Identify which cell holds the provided text, then report its [x, y] central coordinate. 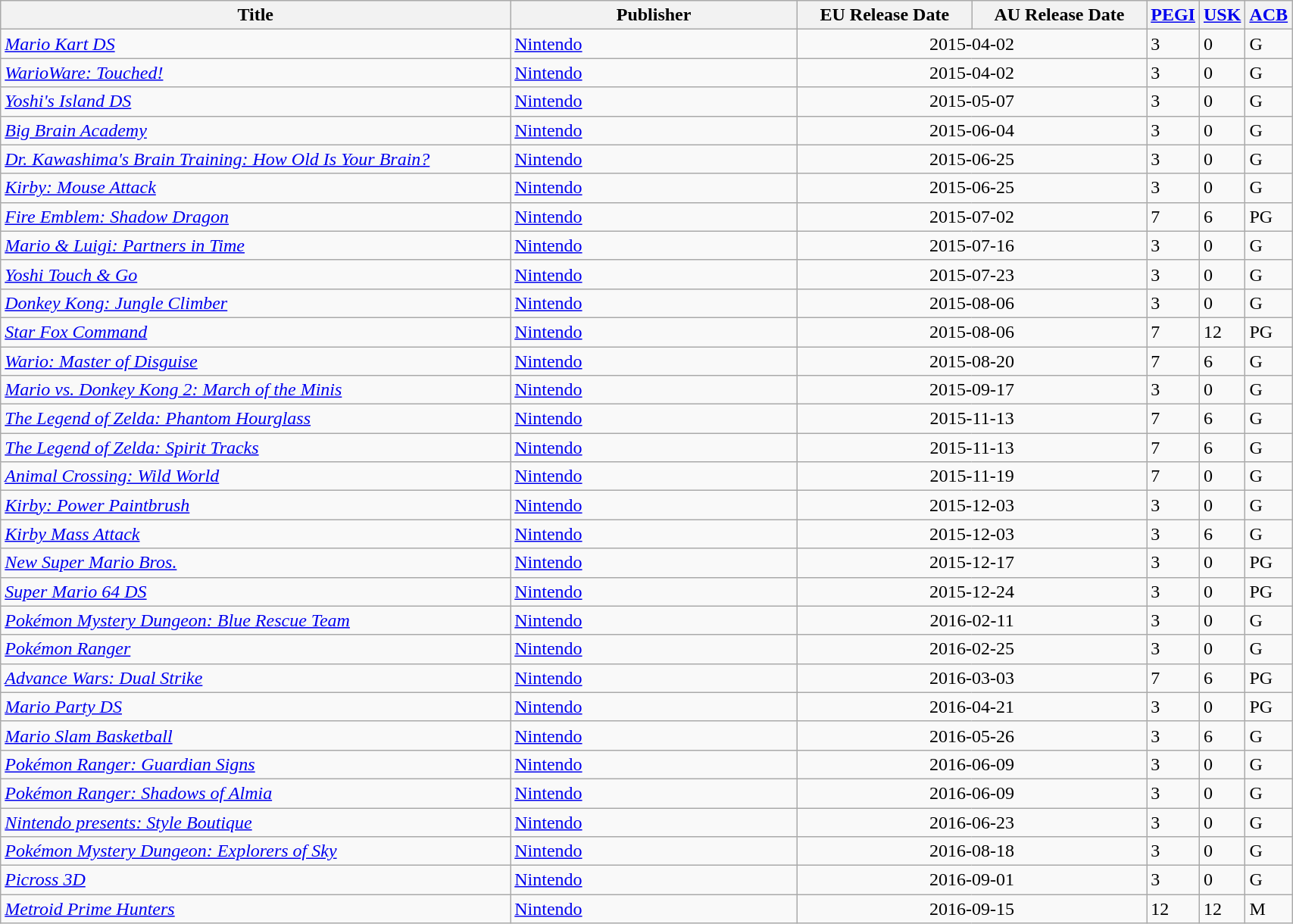
Pokémon Mystery Dungeon: Blue Rescue Team [256, 620]
Advance Wars: Dual Strike [256, 678]
New Super Mario Bros. [256, 563]
USK [1222, 15]
Dr. Kawashima's Brain Training: How Old Is Your Brain? [256, 159]
2015-12-24 [971, 592]
The Legend of Zelda: Spirit Tracks [256, 448]
Big Brain Academy [256, 130]
2015-09-17 [971, 390]
2016-04-21 [971, 707]
2015-07-16 [971, 245]
2016-09-01 [971, 880]
Pokémon Ranger: Guardian Signs [256, 764]
M [1269, 909]
2016-08-18 [971, 851]
Wario: Master of Disguise [256, 361]
Donkey Kong: Jungle Climber [256, 303]
2015-06-04 [971, 130]
Picross 3D [256, 880]
WarioWare: Touched! [256, 73]
Mario vs. Donkey Kong 2: March of the Minis [256, 390]
2015-07-02 [971, 217]
Pokémon Mystery Dungeon: Explorers of Sky [256, 851]
Metroid Prime Hunters [256, 909]
AU Release Date [1059, 15]
Mario Kart DS [256, 44]
Mario Slam Basketball [256, 735]
Yoshi Touch & Go [256, 274]
Pokémon Ranger [256, 649]
Publisher [654, 15]
Title [256, 15]
Kirby: Mouse Attack [256, 188]
Kirby Mass Attack [256, 534]
EU Release Date [885, 15]
2016-02-25 [971, 649]
Nintendo presents: Style Boutique [256, 822]
PEGI [1173, 15]
Super Mario 64 DS [256, 592]
Pokémon Ranger: Shadows of Almia [256, 793]
2016-06-23 [971, 822]
The Legend of Zelda: Phantom Hourglass [256, 419]
2015-11-19 [971, 476]
Yoshi's Island DS [256, 101]
2016-03-03 [971, 678]
2015-05-07 [971, 101]
Animal Crossing: Wild World [256, 476]
Mario & Luigi: Partners in Time [256, 245]
2015-07-23 [971, 274]
ACB [1269, 15]
Kirby: Power Paintbrush [256, 505]
2016-05-26 [971, 735]
2016-02-11 [971, 620]
Star Fox Command [256, 332]
2015-12-17 [971, 563]
Mario Party DS [256, 707]
2016-09-15 [971, 909]
Fire Emblem: Shadow Dragon [256, 217]
2015-08-20 [971, 361]
